Pinpoint the cell where the given text exists, returning its [X, Y] midpoint coordinate. 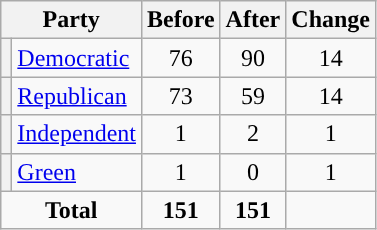
Green [77, 172]
Republican [77, 96]
76 [180, 58]
After [253, 20]
2 [253, 134]
Change [331, 20]
Party [72, 20]
90 [253, 58]
Democratic [77, 58]
0 [253, 172]
Independent [77, 134]
73 [180, 96]
Before [180, 20]
59 [253, 96]
Total [72, 210]
